Output the [X, Y] coordinate of the center of the cell containing the given text.  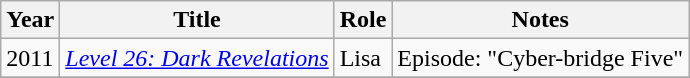
Episode: "Cyber-bridge Five" [540, 58]
Level 26: Dark Revelations [197, 58]
Title [197, 20]
Lisa [363, 58]
2011 [30, 58]
Notes [540, 20]
Year [30, 20]
Role [363, 20]
